Search for the cell housing the specified text and yield its [x, y] center coordinate. 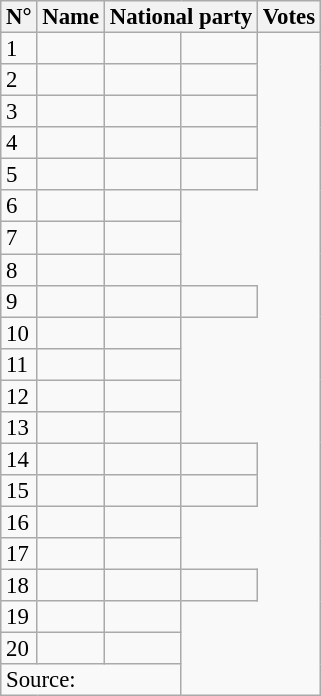
N° [19, 17]
National party [180, 17]
16 [19, 522]
15 [19, 491]
18 [19, 586]
3 [19, 112]
9 [19, 301]
20 [19, 649]
8 [19, 270]
Votes [288, 17]
5 [19, 175]
2 [19, 80]
1 [19, 49]
11 [19, 364]
19 [19, 617]
7 [19, 238]
13 [19, 428]
6 [19, 206]
Name [71, 17]
4 [19, 143]
10 [19, 333]
Source: [91, 680]
17 [19, 554]
14 [19, 459]
12 [19, 396]
